Pinpoint the cell where the given text exists, returning its [x, y] midpoint coordinate. 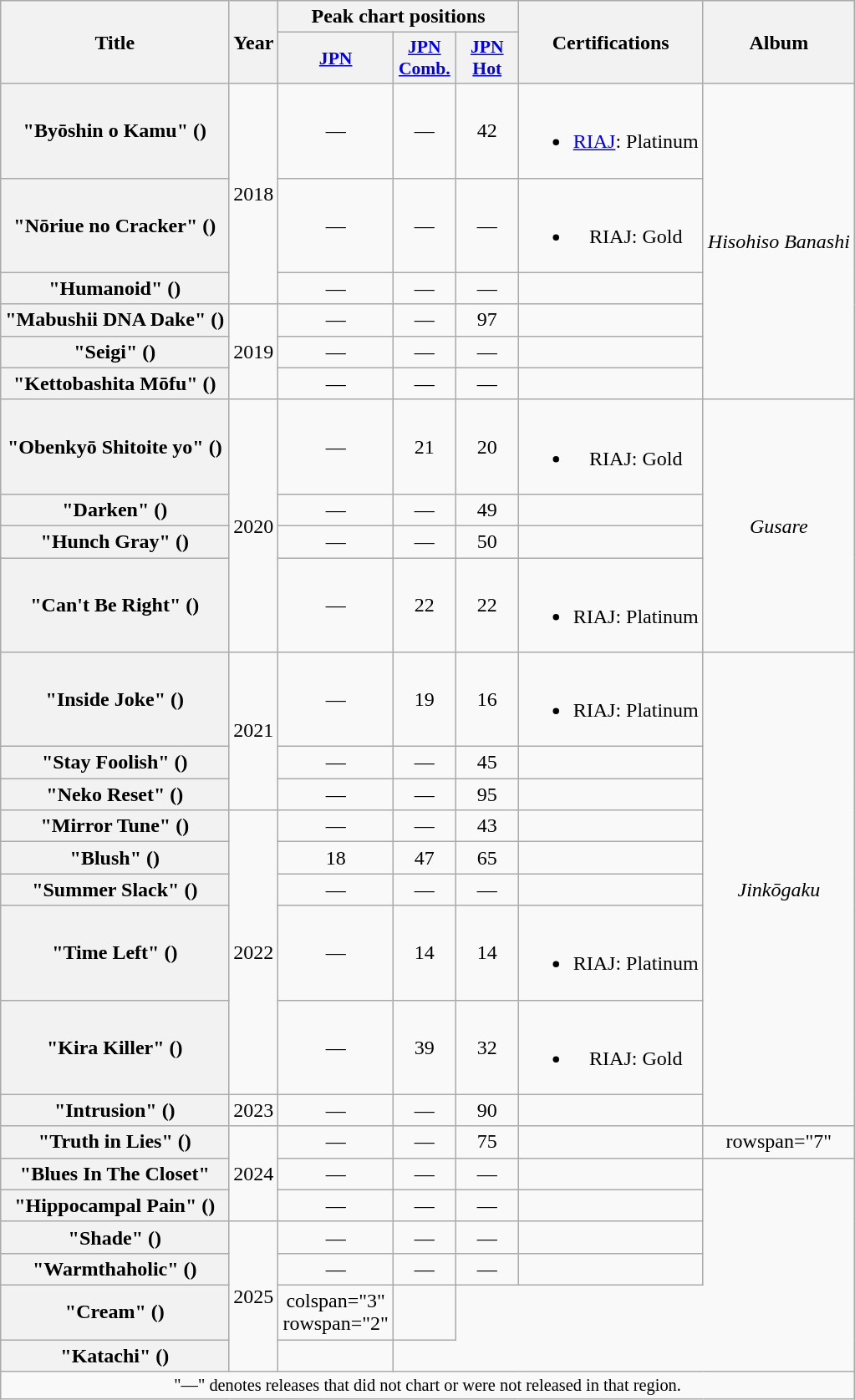
"Summer Slack" () [115, 890]
"Kira Killer" () [115, 1047]
Album [779, 42]
"Obenkyō Shitoite yo" () [115, 446]
Jinkōgaku [779, 890]
21 [425, 446]
47 [425, 858]
"Hunch Gray" () [115, 541]
"Blues In The Closet" [115, 1174]
"—" denotes releases that did not chart or were not released in that region. [428, 1386]
32 [486, 1047]
"Mabushii DNA Dake" () [115, 320]
"Warmthaholic" () [115, 1269]
49 [486, 510]
Hisohiso Banashi [779, 241]
2021 [254, 732]
90 [486, 1110]
Gusare [779, 525]
Title [115, 42]
2023 [254, 1110]
"Stay Foolish" () [115, 763]
"Mirror Tune" () [115, 826]
"Kettobashita Mōfu" () [115, 383]
50 [486, 541]
20 [486, 446]
"Cream" () [115, 1311]
"Neko Reset" () [115, 794]
2019 [254, 352]
Peak chart positions [398, 17]
colspan="3" rowspan="2" [336, 1311]
"Seigi" () [115, 352]
42 [486, 130]
2022 [254, 952]
2018 [254, 194]
"Blush" () [115, 858]
2020 [254, 525]
45 [486, 763]
95 [486, 794]
Certifications [610, 42]
"Inside Joke" () [115, 700]
"Truth in Lies" () [115, 1142]
"Intrusion" () [115, 1110]
"Can't Be Right" () [115, 605]
"Byōshin o Kamu" () [115, 130]
65 [486, 858]
2024 [254, 1174]
97 [486, 320]
16 [486, 700]
2025 [254, 1296]
"Nōriue no Cracker" () [115, 226]
JPN [336, 58]
"Time Left" () [115, 952]
"Shade" () [115, 1237]
75 [486, 1142]
"Katachi" () [115, 1356]
18 [336, 858]
rowspan="7" [779, 1142]
Year [254, 42]
"Darken" () [115, 510]
39 [425, 1047]
JPNHot [486, 58]
JPNComb. [425, 58]
19 [425, 700]
"Hippocampal Pain" () [115, 1205]
43 [486, 826]
"Humanoid" () [115, 288]
